Search for the cell housing the specified text and yield its (x, y) center coordinate. 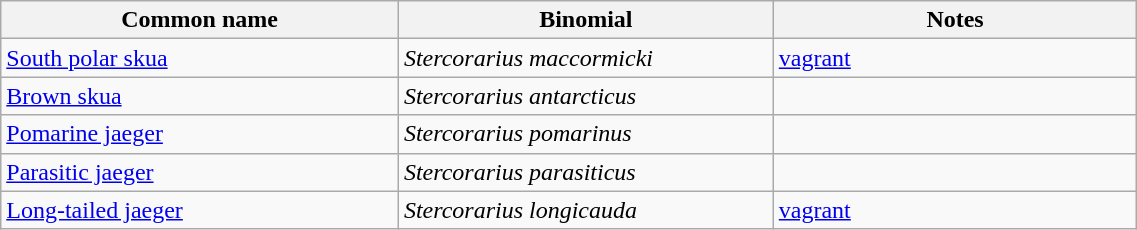
Brown skua (200, 96)
Binomial (586, 20)
Stercorarius longicauda (586, 210)
Pomarine jaeger (200, 134)
Stercorarius pomarinus (586, 134)
Common name (200, 20)
Parasitic jaeger (200, 172)
Stercorarius antarcticus (586, 96)
Long-tailed jaeger (200, 210)
Notes (955, 20)
Stercorarius parasiticus (586, 172)
Stercorarius maccormicki (586, 58)
South polar skua (200, 58)
